From the cell containing the given text, extract its center point as (x, y) coordinate. 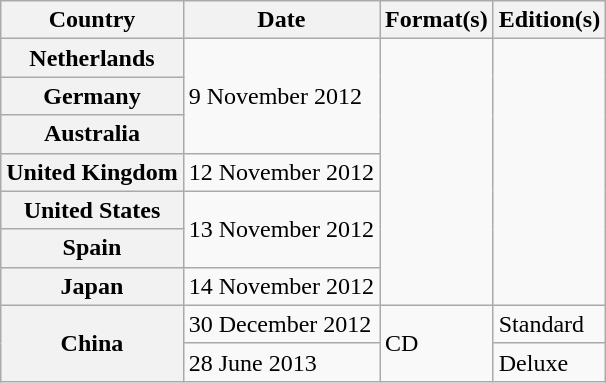
United Kingdom (92, 172)
Format(s) (437, 20)
Deluxe (549, 362)
13 November 2012 (281, 229)
30 December 2012 (281, 324)
12 November 2012 (281, 172)
Standard (549, 324)
China (92, 343)
CD (437, 343)
9 November 2012 (281, 96)
14 November 2012 (281, 286)
Japan (92, 286)
28 June 2013 (281, 362)
Germany (92, 96)
Date (281, 20)
Edition(s) (549, 20)
Australia (92, 134)
Netherlands (92, 58)
Spain (92, 248)
United States (92, 210)
Country (92, 20)
